Return (X, Y) of the center of cell containing provided text 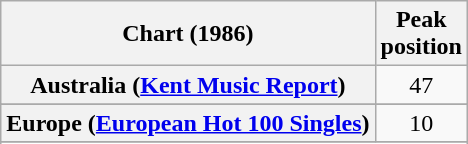
47 (421, 85)
Australia (Kent Music Report) (188, 85)
Chart (1986) (188, 34)
Peakposition (421, 34)
Europe (European Hot 100 Singles) (188, 123)
10 (421, 123)
